Detect which cell encompasses the target text, then output its [x, y] center coordinate. 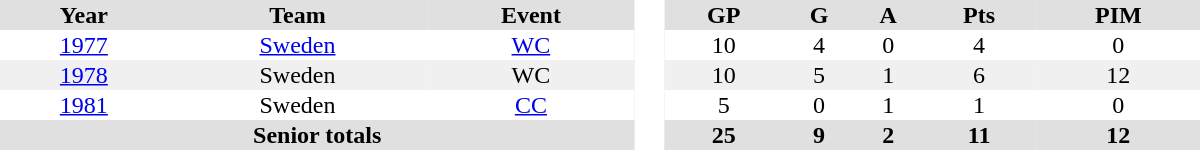
Year [84, 15]
Senior totals [317, 135]
Team [298, 15]
G [818, 15]
9 [818, 135]
GP [724, 15]
1978 [84, 75]
11 [980, 135]
6 [980, 75]
Pts [980, 15]
25 [724, 135]
2 [888, 135]
A [888, 15]
1981 [84, 105]
CC [530, 105]
PIM [1118, 15]
Event [530, 15]
1977 [84, 45]
